Output the (x, y) coordinate of the center of the cell containing the given text.  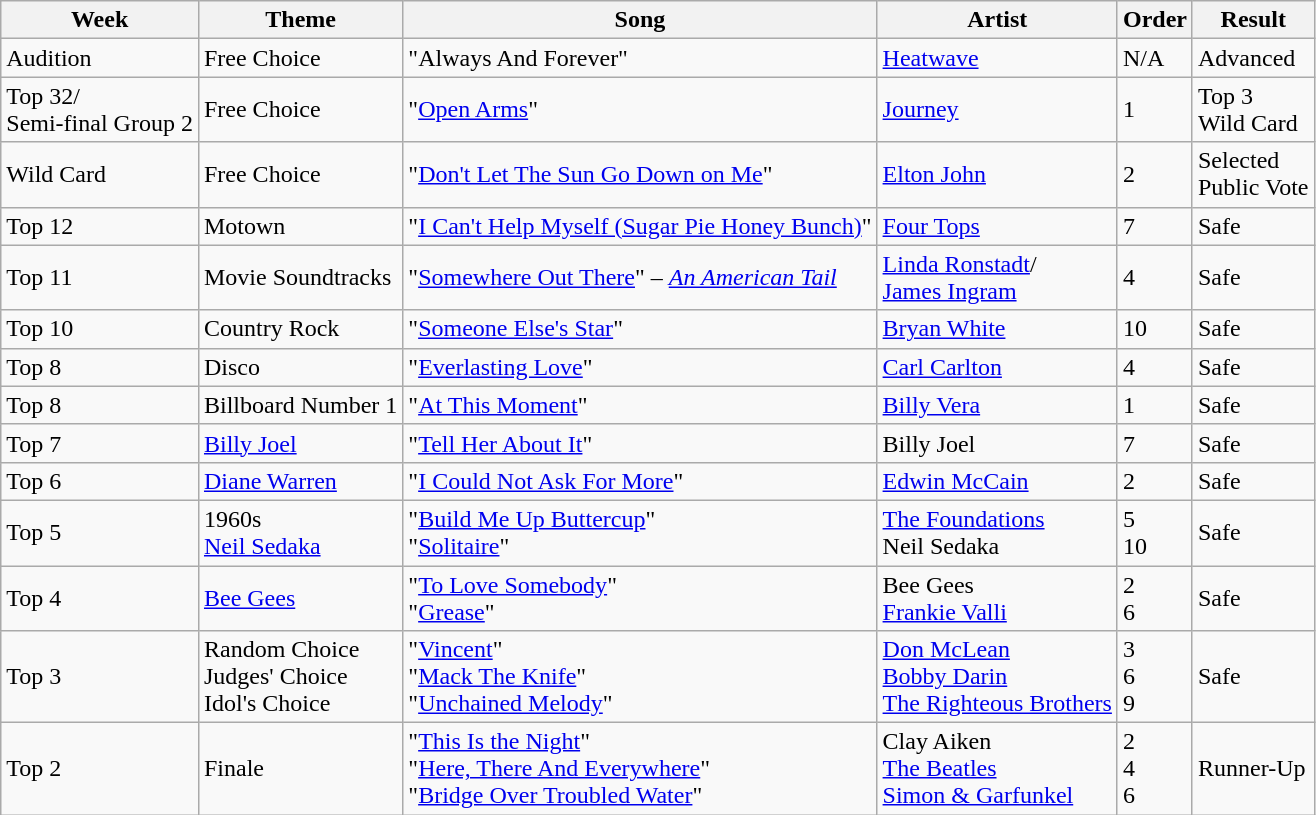
Week (100, 20)
"I Can't Help Myself (Sugar Pie Honey Bunch)" (640, 226)
Clay AikenThe BeatlesSimon & Garfunkel (997, 769)
"I Could Not Ask For More" (640, 481)
Diane Warren (300, 481)
Audition (100, 58)
Top 3Wild Card (1253, 110)
"At This Moment" (640, 405)
Four Tops (997, 226)
Top 7 (100, 443)
Random ChoiceJudges' ChoiceIdol's Choice (300, 677)
Billy Vera (997, 405)
Motown (300, 226)
Wild Card (100, 174)
1960sNeil Sedaka (300, 532)
"Don't Let The Sun Go Down on Me" (640, 174)
Result (1253, 20)
N/A (1154, 58)
Heatwave (997, 58)
Bryan White (997, 329)
Billboard Number 1 (300, 405)
"Open Arms" (640, 110)
"This Is the Night""Here, There And Everywhere""Bridge Over Troubled Water" (640, 769)
Artist (997, 20)
Top 5 (100, 532)
"Vincent""Mack The Knife""Unchained Melody" (640, 677)
Top 32/Semi-final Group 2 (100, 110)
Top 10 (100, 329)
Advanced (1253, 58)
26 (1154, 598)
Top 4 (100, 598)
Theme (300, 20)
Top 6 (100, 481)
Top 3 (100, 677)
Country Rock (300, 329)
Bee Gees (300, 598)
Song (640, 20)
Linda Ronstadt/James Ingram (997, 278)
"Someone Else's Star" (640, 329)
"Always And Forever" (640, 58)
Disco (300, 367)
"To Love Somebody""Grease" (640, 598)
"Build Me Up Buttercup""Solitaire" (640, 532)
Elton John (997, 174)
Top 11 (100, 278)
Movie Soundtracks (300, 278)
Order (1154, 20)
Carl Carlton (997, 367)
10 (1154, 329)
510 (1154, 532)
"Somewhere Out There" – An American Tail (640, 278)
Runner-Up (1253, 769)
Top 2 (100, 769)
The FoundationsNeil Sedaka (997, 532)
246 (1154, 769)
369 (1154, 677)
Top 12 (100, 226)
SelectedPublic Vote (1253, 174)
Bee GeesFrankie Valli (997, 598)
"Everlasting Love" (640, 367)
Don McLeanBobby DarinThe Righteous Brothers (997, 677)
Finale (300, 769)
Edwin McCain (997, 481)
Journey (997, 110)
"Tell Her About It" (640, 443)
